For the text-containing cell, return its midpoint in [X, Y] coordinate format. 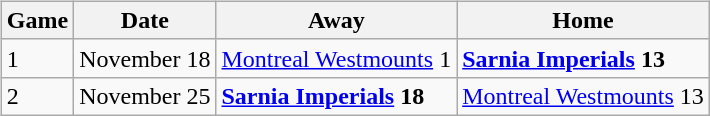
Sarnia Imperials 18 [336, 96]
Home [584, 20]
November 25 [145, 96]
Montreal Westmounts 13 [584, 96]
Montreal Westmounts 1 [336, 58]
1 [37, 58]
Away [336, 20]
Date [145, 20]
2 [37, 96]
November 18 [145, 58]
Game [37, 20]
Sarnia Imperials 13 [584, 58]
